Provide the [X, Y] coordinate of the cell's center where the given text is located.  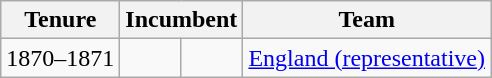
Tenure [60, 20]
Team [367, 20]
Incumbent [182, 20]
England (representative) [367, 58]
1870–1871 [60, 58]
